From the cell containing the given text, extract its center point as [x, y] coordinate. 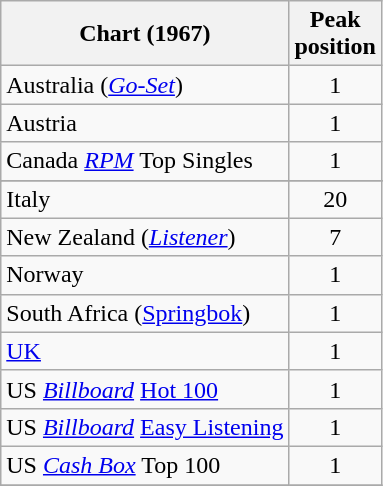
US Cash Box Top 100 [145, 465]
Italy [145, 199]
South Africa (Springbok) [145, 313]
Canada RPM Top Singles [145, 161]
20 [335, 199]
US Billboard Hot 100 [145, 389]
Australia (Go-Set) [145, 85]
New Zealand (Listener) [145, 237]
Austria [145, 123]
Chart (1967) [145, 34]
Norway [145, 275]
US Billboard Easy Listening [145, 427]
UK [145, 351]
7 [335, 237]
Peakposition [335, 34]
